Determine the (x, y) coordinate at the center of the cell enclosing the given text.  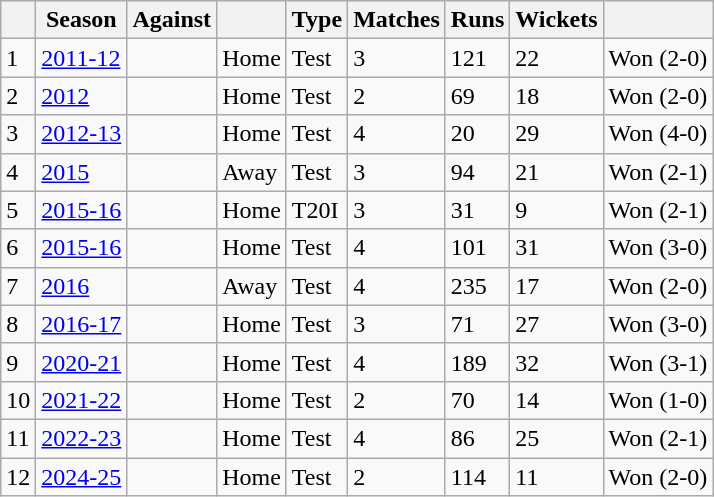
Runs (477, 20)
1 (18, 58)
2012-13 (82, 134)
101 (477, 248)
235 (477, 286)
2012 (82, 96)
69 (477, 96)
20 (477, 134)
Won (3-1) (658, 362)
5 (18, 210)
22 (556, 58)
Season (82, 20)
Matches (397, 20)
86 (477, 438)
2016 (82, 286)
21 (556, 172)
2011-12 (82, 58)
32 (556, 362)
2024-25 (82, 477)
12 (18, 477)
2015 (82, 172)
Against (172, 20)
T20I (316, 210)
14 (556, 400)
2016-17 (82, 324)
7 (18, 286)
2020-21 (82, 362)
121 (477, 58)
6 (18, 248)
29 (556, 134)
2022-23 (82, 438)
114 (477, 477)
2021-22 (82, 400)
70 (477, 400)
8 (18, 324)
Won (1-0) (658, 400)
17 (556, 286)
Type (316, 20)
27 (556, 324)
94 (477, 172)
189 (477, 362)
18 (556, 96)
25 (556, 438)
71 (477, 324)
10 (18, 400)
Won (4-0) (658, 134)
Wickets (556, 20)
